Find where the given text appears and provide that cell's center as [x, y] coordinate. 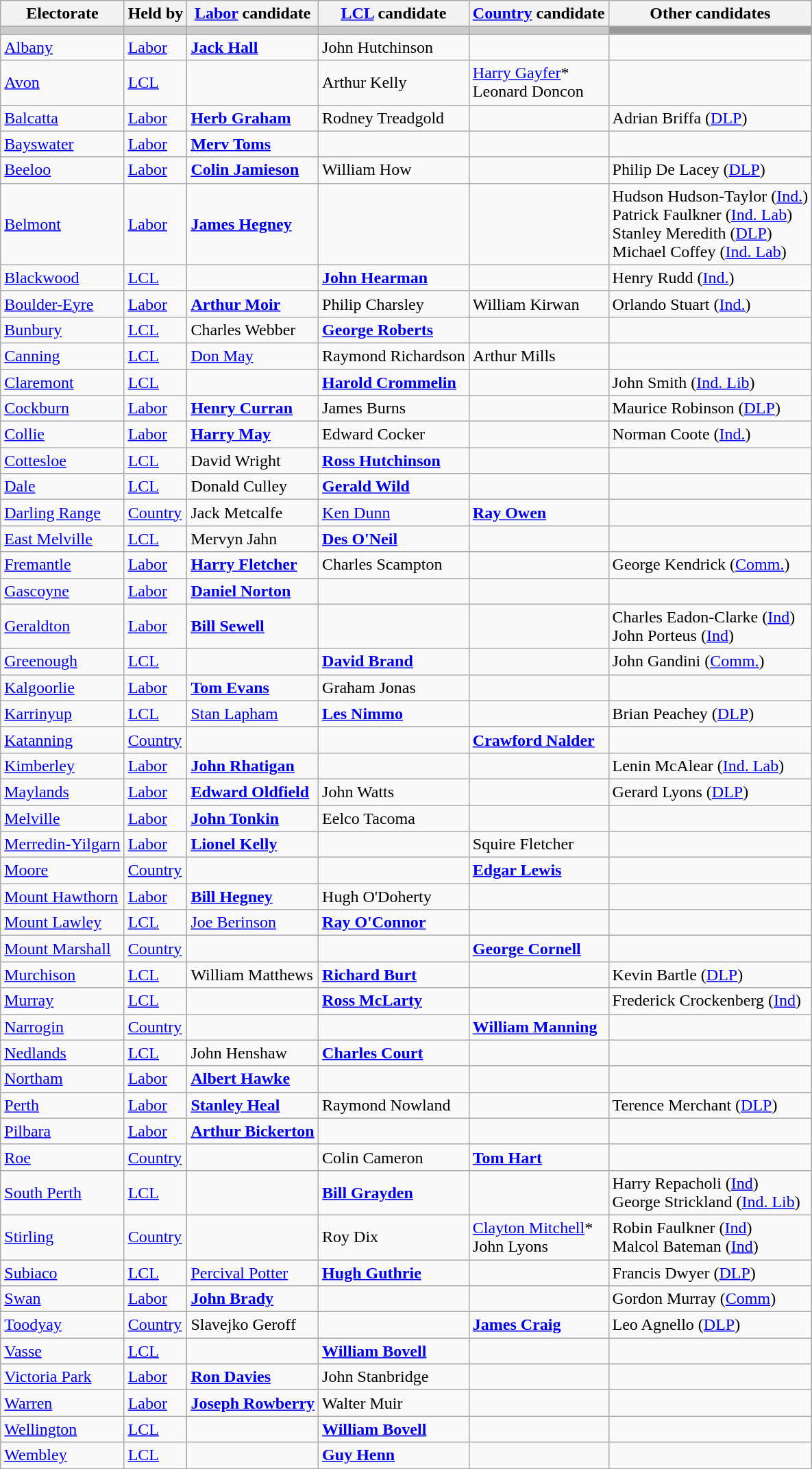
Robin Faulkner (Ind) Malcol Bateman (Ind) [710, 1237]
Nedlands [62, 1053]
William Manning [539, 1027]
Crawford Nalder [539, 740]
Leo Agnello (DLP) [710, 1325]
Hugh O'Doherty [394, 897]
East Melville [62, 539]
Tom Hart [539, 1157]
John Smith (Ind. Lib) [710, 382]
Moore [62, 871]
Harry Gayfer* Leonard Doncon [539, 82]
Rodney Treadgold [394, 118]
Held by [156, 14]
John Rhatigan [253, 766]
Gordon Murray (Comm) [710, 1299]
Adrian Briffa (DLP) [710, 118]
Swan [62, 1299]
Labor candidate [253, 14]
Bayswater [62, 144]
James Craig [539, 1325]
Subiaco [62, 1273]
Clayton Mitchell* John Lyons [539, 1237]
David Brand [394, 661]
Mount Lawley [62, 923]
Ken Dunn [394, 513]
Vasse [62, 1351]
Country candidate [539, 14]
Merv Toms [253, 144]
William Matthews [253, 975]
John Watts [394, 792]
Francis Dwyer (DLP) [710, 1273]
South Perth [62, 1193]
Canning [62, 356]
Ross McLarty [394, 1001]
Herb Graham [253, 118]
Stan Lapham [253, 714]
Dale [62, 487]
Les Nimmo [394, 714]
Ron Davies [253, 1377]
Henry Rudd (Ind.) [710, 278]
Ray Owen [539, 513]
Henry Curran [253, 409]
John Hutchinson [394, 47]
Graham Jonas [394, 688]
Lionel Kelly [253, 845]
Richard Burt [394, 975]
Squire Fletcher [539, 845]
Harry Repacholi (Ind) George Strickland (Ind. Lib) [710, 1193]
Colin Jamieson [253, 170]
Philip De Lacey (DLP) [710, 170]
Greenough [62, 661]
Philip Charsley [394, 304]
Kalgoorlie [62, 688]
Hudson Hudson-Taylor (Ind.) Patrick Faulkner (Ind. Lab) Stanley Meredith (DLP) Michael Coffey (Ind. Lab) [710, 223]
Frederick Crockenberg (Ind) [710, 1001]
George Cornell [539, 949]
Arthur Mills [539, 356]
Raymond Richardson [394, 356]
John Henshaw [253, 1053]
Bill Hegney [253, 897]
Narrogin [62, 1027]
Norman Coote (Ind.) [710, 435]
Stanley Heal [253, 1105]
Harry May [253, 435]
Arthur Moir [253, 304]
Slavejko Geroff [253, 1325]
Brian Peachey (DLP) [710, 714]
Mount Marshall [62, 949]
Raymond Nowland [394, 1105]
Eelco Tacoma [394, 818]
Ray O'Connor [394, 923]
Colin Cameron [394, 1157]
Other candidates [710, 14]
Edward Oldfield [253, 792]
Electorate [62, 14]
James Hegney [253, 223]
Terence Merchant (DLP) [710, 1105]
George Kendrick (Comm.) [710, 565]
Perth [62, 1105]
Jack Metcalfe [253, 513]
Victoria Park [62, 1377]
Boulder-Eyre [62, 304]
George Roberts [394, 330]
Arthur Kelly [394, 82]
Merredin-Yilgarn [62, 845]
Northam [62, 1079]
Gerald Wild [394, 487]
James Burns [394, 409]
Lenin McAlear (Ind. Lab) [710, 766]
Roy Dix [394, 1237]
Katanning [62, 740]
Daniel Norton [253, 591]
William Kirwan [539, 304]
Fremantle [62, 565]
Toodyay [62, 1325]
Bill Grayden [394, 1193]
Walter Muir [394, 1403]
Albany [62, 47]
Gascoyne [62, 591]
Darling Range [62, 513]
Murray [62, 1001]
Arthur Bickerton [253, 1131]
Maylands [62, 792]
Charles Scampton [394, 565]
Collie [62, 435]
Donald Culley [253, 487]
Joe Berinson [253, 923]
Karrinyup [62, 714]
Charles Webber [253, 330]
Gerard Lyons (DLP) [710, 792]
Murchison [62, 975]
Tom Evans [253, 688]
Maurice Robinson (DLP) [710, 409]
LCL candidate [394, 14]
Blackwood [62, 278]
Roe [62, 1157]
Bunbury [62, 330]
Kimberley [62, 766]
Edward Cocker [394, 435]
Wembley [62, 1455]
Pilbara [62, 1131]
Bill Sewell [253, 627]
Claremont [62, 382]
Avon [62, 82]
Harold Crommelin [394, 382]
Cockburn [62, 409]
Kevin Bartle (DLP) [710, 975]
Cottesloe [62, 461]
Mount Hawthorn [62, 897]
Don May [253, 356]
Percival Potter [253, 1273]
John Stanbridge [394, 1377]
Charles Court [394, 1053]
Albert Hawke [253, 1079]
Harry Fletcher [253, 565]
Belmont [62, 223]
Warren [62, 1403]
David Wright [253, 461]
Wellington [62, 1429]
Guy Henn [394, 1455]
Hugh Guthrie [394, 1273]
Joseph Rowberry [253, 1403]
John Brady [253, 1299]
Melville [62, 818]
John Gandini (Comm.) [710, 661]
Balcatta [62, 118]
Geraldton [62, 627]
Beeloo [62, 170]
Stirling [62, 1237]
Des O'Neil [394, 539]
Orlando Stuart (Ind.) [710, 304]
Edgar Lewis [539, 871]
Ross Hutchinson [394, 461]
Jack Hall [253, 47]
John Tonkin [253, 818]
William How [394, 170]
John Hearman [394, 278]
Mervyn Jahn [253, 539]
Charles Eadon-Clarke (Ind) John Porteus (Ind) [710, 627]
